Determine the (x, y) coordinate at the center of the cell enclosing the given text.  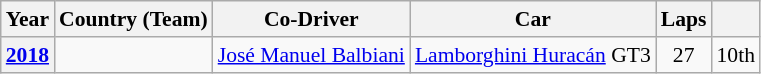
José Manuel Balbiani (312, 55)
Lamborghini Huracán GT3 (533, 55)
10th (736, 55)
Country (Team) (134, 19)
Laps (684, 19)
27 (684, 55)
Year (28, 19)
Car (533, 19)
Co-Driver (312, 19)
2018 (28, 55)
